Search for the cell housing the specified text and yield its (X, Y) center coordinate. 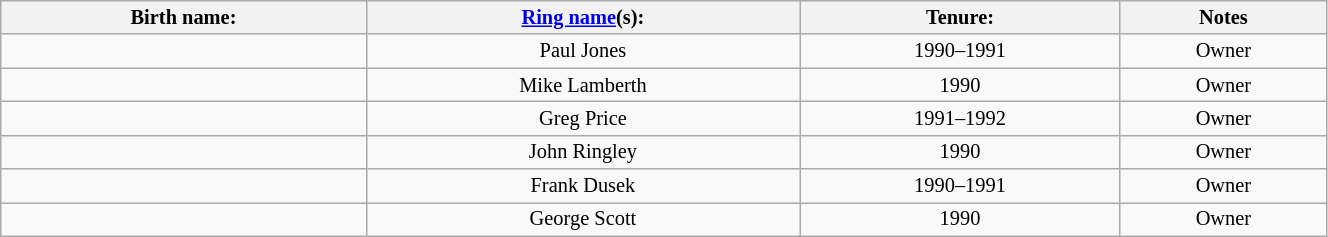
Greg Price (582, 118)
John Ringley (582, 152)
Birth name: (184, 17)
1991–1992 (960, 118)
Frank Dusek (582, 186)
Ring name(s): (582, 17)
Tenure: (960, 17)
Mike Lamberth (582, 85)
Paul Jones (582, 51)
George Scott (582, 219)
Notes (1223, 17)
